Detect which cell encompasses the target text, then output its (X, Y) center coordinate. 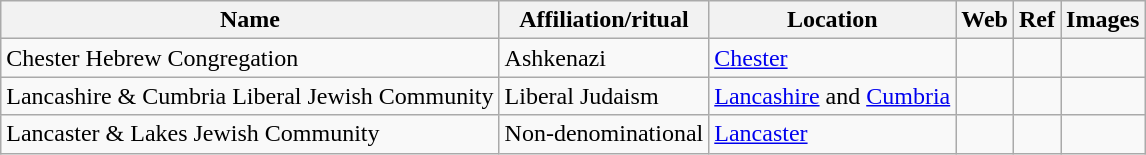
Lancaster & Lakes Jewish Community (250, 134)
Ashkenazi (604, 58)
Name (250, 20)
Chester Hebrew Congregation (250, 58)
Liberal Judaism (604, 96)
Location (832, 20)
Non-denominational (604, 134)
Web (985, 20)
Lancashire and Cumbria (832, 96)
Images (1103, 20)
Lancashire & Cumbria Liberal Jewish Community (250, 96)
Lancaster (832, 134)
Ref (1038, 20)
Affiliation/ritual (604, 20)
Chester (832, 58)
